Extract the [X, Y] coordinate from the center of the cell holding the provided text.  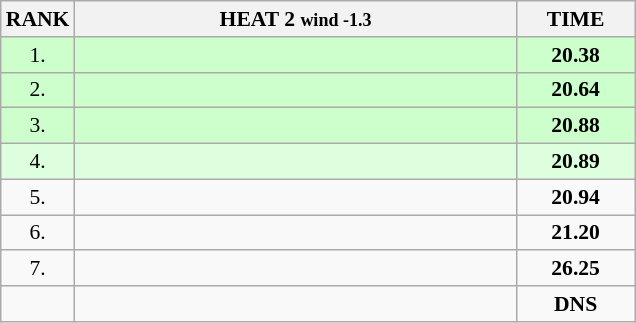
1. [38, 55]
21.20 [576, 233]
20.94 [576, 197]
5. [38, 197]
HEAT 2 wind -1.3 [295, 19]
DNS [576, 304]
3. [38, 126]
6. [38, 233]
7. [38, 269]
RANK [38, 19]
20.64 [576, 90]
20.89 [576, 162]
26.25 [576, 269]
4. [38, 162]
20.38 [576, 55]
2. [38, 90]
TIME [576, 19]
20.88 [576, 126]
